Identify which cell holds the provided text, then report its [X, Y] central coordinate. 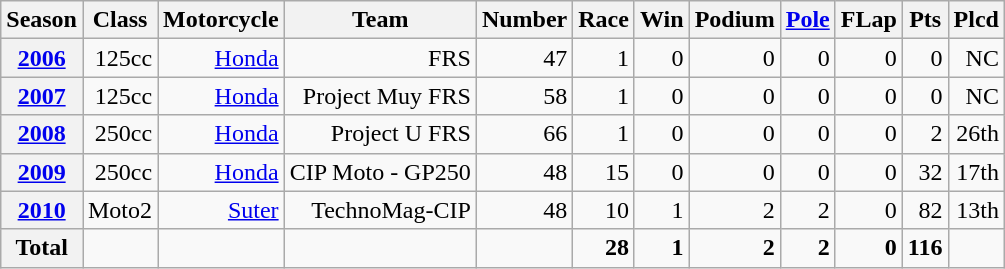
Win [662, 20]
26th [976, 134]
28 [604, 248]
2007 [42, 96]
FLap [868, 20]
Pts [925, 20]
Podium [734, 20]
Class [120, 20]
Project U FRS [380, 134]
17th [976, 172]
Motorcycle [222, 20]
82 [925, 210]
Plcd [976, 20]
10 [604, 210]
32 [925, 172]
Race [604, 20]
13th [976, 210]
TechnoMag-CIP [380, 210]
Total [42, 248]
2008 [42, 134]
2006 [42, 58]
47 [524, 58]
15 [604, 172]
Season [42, 20]
Pole [808, 20]
2009 [42, 172]
Suter [222, 210]
2010 [42, 210]
116 [925, 248]
Number [524, 20]
Moto2 [120, 210]
FRS [380, 58]
Team [380, 20]
66 [524, 134]
58 [524, 96]
Project Muy FRS [380, 96]
CIP Moto - GP250 [380, 172]
